For the text-containing cell, return its midpoint in [X, Y] coordinate format. 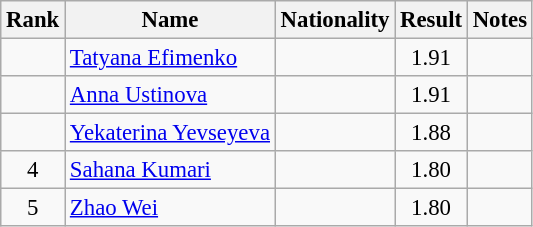
Yekaterina Yevseyeva [170, 133]
Nationality [334, 20]
1.88 [432, 133]
5 [33, 208]
Notes [500, 20]
Name [170, 20]
Anna Ustinova [170, 95]
Tatyana Efimenko [170, 58]
Zhao Wei [170, 208]
Result [432, 20]
Sahana Kumari [170, 170]
Rank [33, 20]
4 [33, 170]
